For the text-containing cell, return its midpoint in (x, y) coordinate format. 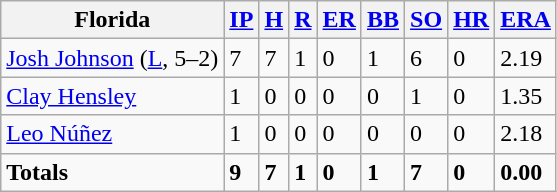
Clay Hensley (112, 96)
2.19 (526, 58)
9 (242, 172)
ERA (526, 20)
ER (339, 20)
R (303, 20)
Josh Johnson (L, 5–2) (112, 58)
Totals (112, 172)
HR (472, 20)
0.00 (526, 172)
IP (242, 20)
2.18 (526, 134)
Florida (112, 20)
Leo Núñez (112, 134)
1.35 (526, 96)
H (274, 20)
6 (426, 58)
BB (382, 20)
SO (426, 20)
